Scan for the cell matching the given text and deliver its [X, Y] coordinate at center. 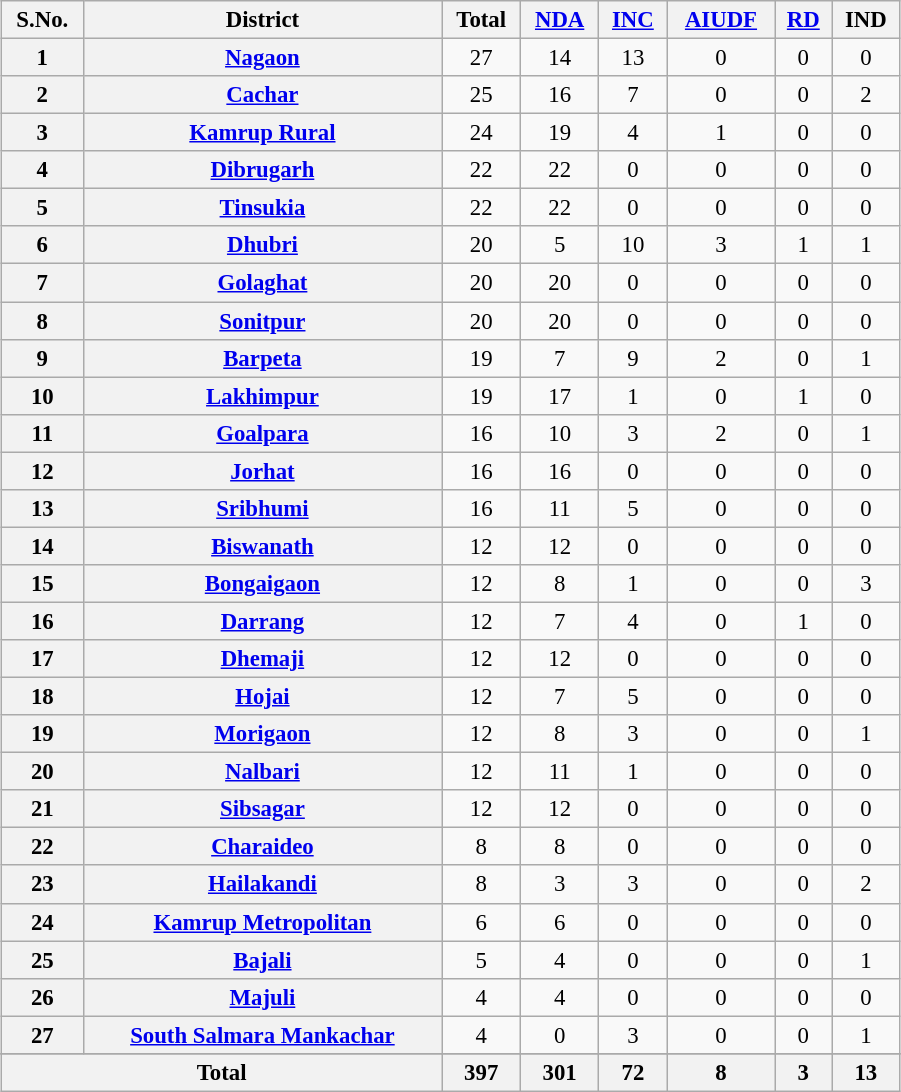
RD [804, 20]
S.No. [42, 20]
Golaghat [262, 283]
Goalpara [262, 433]
NDA [560, 20]
18 [42, 696]
Kamrup Metropolitan [262, 922]
Sonitpur [262, 321]
IND [866, 20]
Jorhat [262, 471]
301 [560, 1072]
Hojai [262, 696]
Bajali [262, 960]
AIUDF [721, 20]
Lakhimpur [262, 396]
Sibsagar [262, 809]
Darrang [262, 621]
Charaideo [262, 847]
Tinsukia [262, 208]
15 [42, 584]
Dhubri [262, 245]
Biswanath [262, 546]
Kamrup Rural [262, 133]
District [262, 20]
Dibrugarh [262, 170]
Dhemaji [262, 659]
Barpeta [262, 358]
Bongaigaon [262, 584]
Sribhumi [262, 508]
Majuli [262, 997]
Nagaon [262, 57]
26 [42, 997]
Hailakandi [262, 884]
397 [482, 1072]
Nalbari [262, 772]
South Salmara Mankachar [262, 1035]
72 [633, 1072]
23 [42, 884]
21 [42, 809]
Cachar [262, 95]
Morigaon [262, 734]
INC [633, 20]
